Capture the cell that displays the provided text and extract its (x, y) central coordinate. 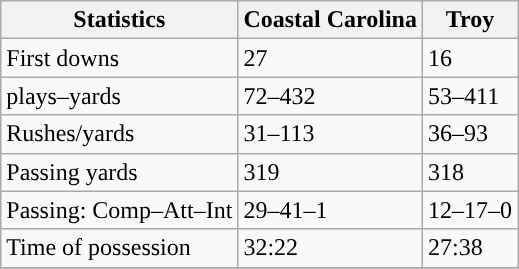
Passing: Comp–Att–Int (120, 210)
First downs (120, 58)
53–411 (470, 96)
319 (330, 172)
27 (330, 58)
31–113 (330, 134)
Passing yards (120, 172)
Coastal Carolina (330, 20)
Rushes/yards (120, 134)
Statistics (120, 20)
12–17–0 (470, 210)
32:22 (330, 248)
16 (470, 58)
Time of possession (120, 248)
318 (470, 172)
29–41–1 (330, 210)
72–432 (330, 96)
36–93 (470, 134)
plays–yards (120, 96)
Troy (470, 20)
27:38 (470, 248)
